Detect which cell encompasses the target text, then output its (X, Y) center coordinate. 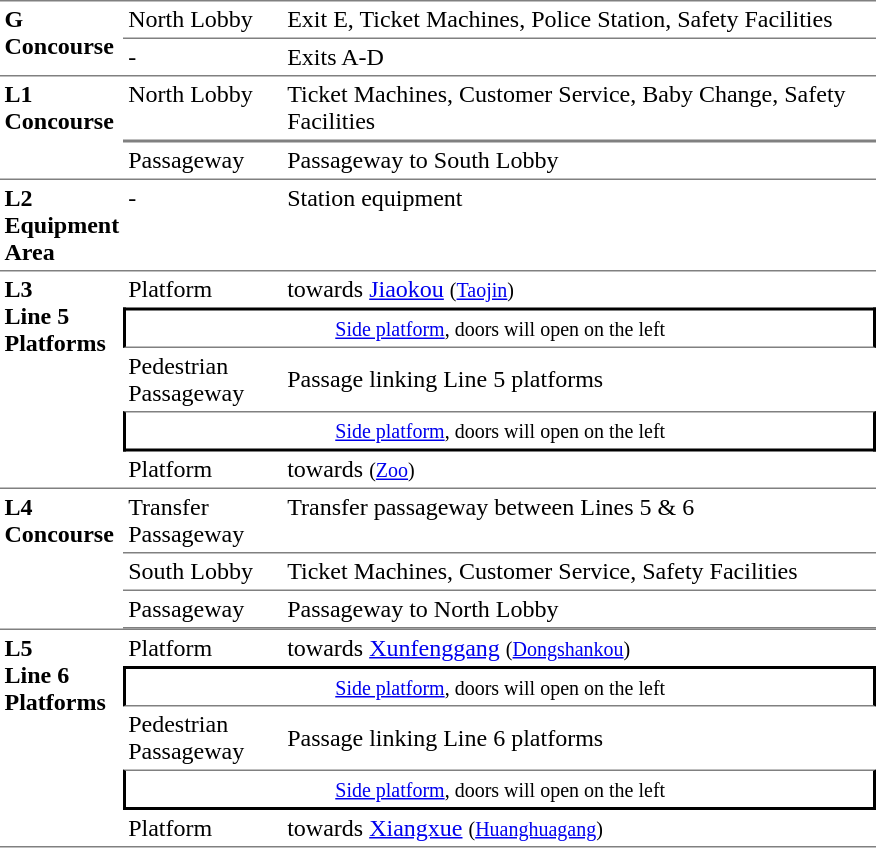
L3Line 5 Platforms (62, 380)
L2Equipment Area (62, 225)
L4Concourse (62, 559)
GConcourse (62, 38)
South Lobby (204, 572)
L5Line 6 Platforms (62, 738)
L1Concourse (62, 128)
Transfer Passageway (204, 521)
